From the cell containing the given text, extract its center point as [x, y] coordinate. 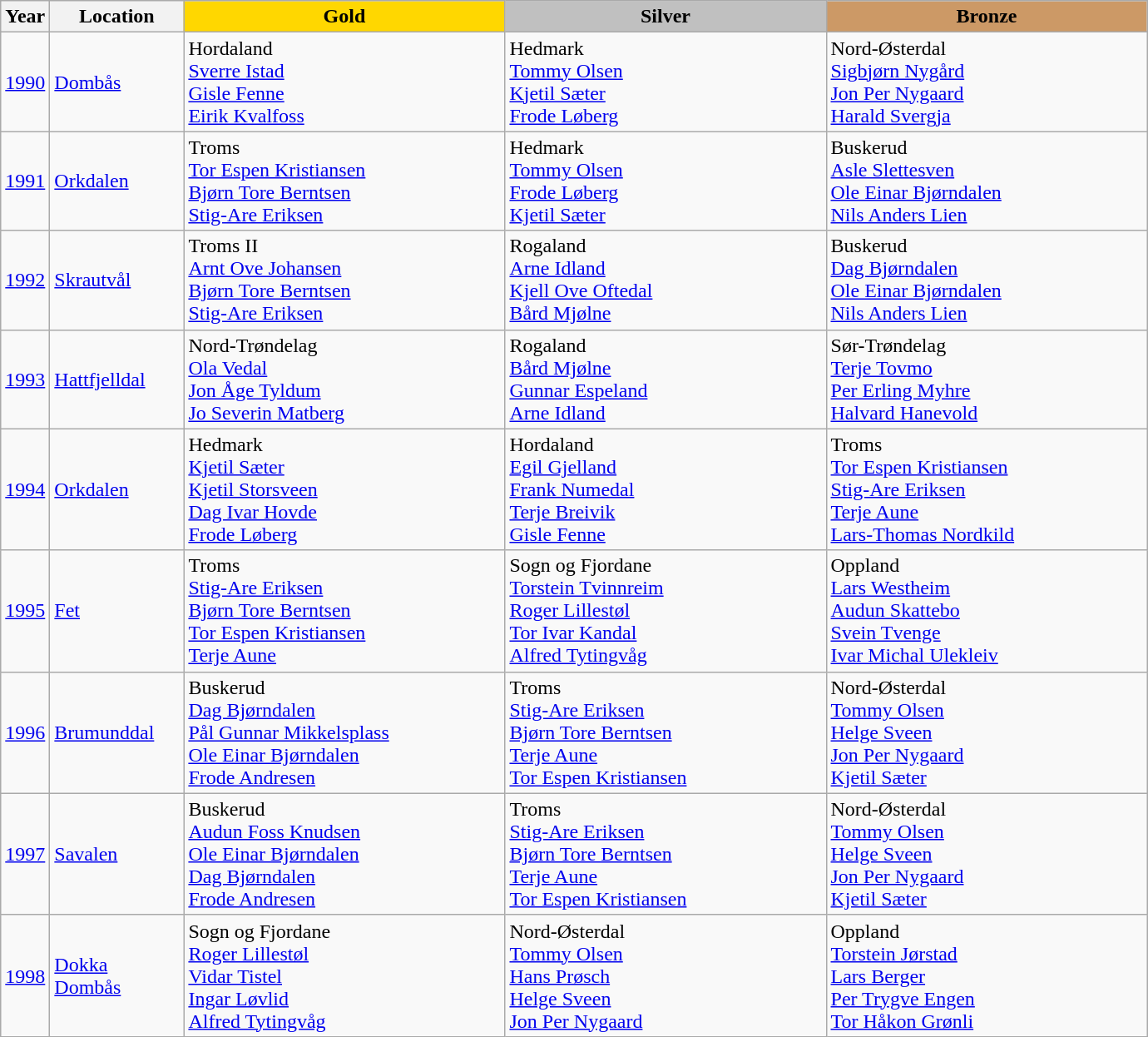
OpplandTorstein JørstadLars BergerPer Trygve EngenTor Håkon Grønli [987, 975]
Silver [666, 17]
1991 [25, 181]
TromsTor Espen KristiansenBjørn Tore BerntsenStig-Are Eriksen [344, 181]
Bronze [987, 17]
HedmarkTommy OlsenKjetil SæterFrode Løberg [666, 82]
Hattfjelldal [116, 380]
1994 [25, 489]
Troms IIArnt Ove JohansenBjørn Tore BerntsenStig-Are Eriksen [344, 280]
Location [116, 17]
HordalandSverre IstadGisle FenneEirik Kvalfoss [344, 82]
HedmarkKjetil SæterKjetil StorsveenDag Ivar HovdeFrode Løberg [344, 489]
BuskerudAudun Foss KnudsenOle Einar BjørndalenDag BjørndalenFrode Andresen [344, 854]
Skrautvål [116, 280]
Sogn og FjordaneTorstein TvinnreimRoger LillestølTor Ivar KandalAlfred Tytingvåg [666, 611]
1996 [25, 732]
Year [25, 17]
Dombås [116, 82]
HordalandEgil GjellandFrank NumedalTerje BreivikGisle Fenne [666, 489]
Nord-TrøndelagOla VedalJon Åge TyldumJo Severin Matberg [344, 380]
Sør-TrøndelagTerje TovmoPer Erling MyhreHalvard Hanevold [987, 380]
1993 [25, 380]
RogalandArne IdlandKjell Ove OftedalBård Mjølne [666, 280]
Gold [344, 17]
Sogn og FjordaneRoger LillestølVidar TistelIngar LøvlidAlfred Tytingvåg [344, 975]
1990 [25, 82]
BuskerudAsle SlettesvenOle Einar BjørndalenNils Anders Lien [987, 181]
1998 [25, 975]
DokkaDombås [116, 975]
HedmarkTommy OlsenFrode LøbergKjetil Sæter [666, 181]
1995 [25, 611]
BuskerudDag BjørndalenOle Einar BjørndalenNils Anders Lien [987, 280]
Nord-ØsterdalTommy OlsenHans PrøschHelge SveenJon Per Nygaard [666, 975]
Nord-ØsterdalSigbjørn NygårdJon Per NygaardHarald Svergja [987, 82]
OpplandLars WestheimAudun SkatteboSvein TvengeIvar Michal Ulekleiv [987, 611]
TromsTor Espen KristiansenStig-Are EriksenTerje AuneLars-Thomas Nordkild [987, 489]
1997 [25, 854]
BuskerudDag BjørndalenPål Gunnar MikkelsplassOle Einar BjørndalenFrode Andresen [344, 732]
Savalen [116, 854]
Fet [116, 611]
RogalandBård MjølneGunnar EspelandArne Idland [666, 380]
TromsStig-Are EriksenBjørn Tore BerntsenTor Espen KristiansenTerje Aune [344, 611]
Brumunddal [116, 732]
1992 [25, 280]
